Extract the [X, Y] coordinate from the center of the cell holding the provided text.  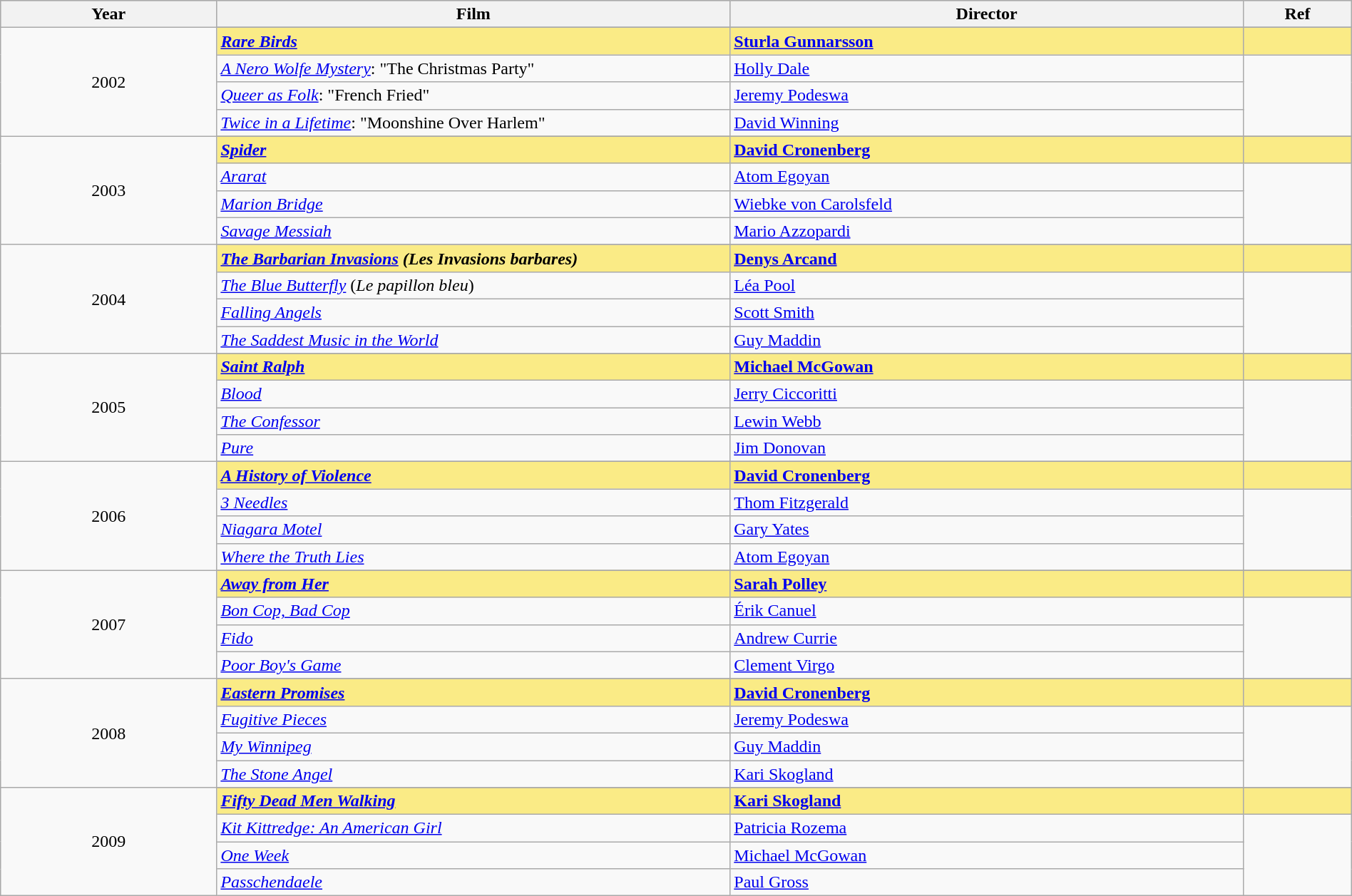
The Blue Butterfly (Le papillon bleu) [473, 285]
Érik Canuel [987, 611]
Ararat [473, 177]
2004 [108, 299]
Jim Donovan [987, 448]
Patricia Rozema [987, 828]
2007 [108, 624]
2002 [108, 82]
Sarah Polley [987, 584]
3 Needles [473, 503]
2008 [108, 733]
Paul Gross [987, 882]
2009 [108, 842]
Wiebke von Carolsfeld [987, 204]
Blood [473, 394]
Spider [473, 150]
Scott Smith [987, 312]
Away from Her [473, 584]
Thom Fitzgerald [987, 503]
The Confessor [473, 421]
Jerry Ciccoritti [987, 394]
Sturla Gunnarsson [987, 41]
Niagara Motel [473, 530]
Year [108, 14]
David Winning [987, 123]
Film [473, 14]
Andrew Currie [987, 638]
My Winnipeg [473, 746]
Director [987, 14]
Savage Messiah [473, 231]
2006 [108, 516]
The Saddest Music in the World [473, 340]
Queer as Folk: "French Fried" [473, 96]
Lewin Webb [987, 421]
Eastern Promises [473, 692]
Mario Azzopardi [987, 231]
The Barbarian Invasions (Les Invasions barbares) [473, 258]
Falling Angels [473, 312]
A Nero Wolfe Mystery: "The Christmas Party" [473, 68]
Fugitive Pieces [473, 719]
2003 [108, 190]
Fido [473, 638]
Pure [473, 448]
2005 [108, 408]
Clement Virgo [987, 665]
Passchendaele [473, 882]
A History of Violence [473, 475]
Bon Cop, Bad Cop [473, 611]
Marion Bridge [473, 204]
Holly Dale [987, 68]
Kit Kittredge: An American Girl [473, 828]
Fifty Dead Men Walking [473, 801]
Saint Ralph [473, 367]
Twice in a Lifetime: "Moonshine Over Harlem" [473, 123]
Rare Birds [473, 41]
Denys Arcand [987, 258]
Gary Yates [987, 530]
The Stone Angel [473, 773]
Where the Truth Lies [473, 557]
One Week [473, 855]
Léa Pool [987, 285]
Ref [1298, 14]
Poor Boy's Game [473, 665]
